Return (X, Y) of the center of cell containing provided text 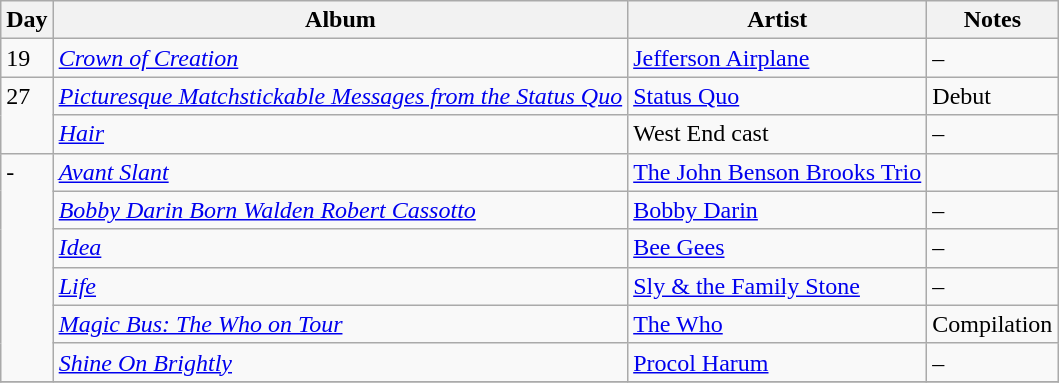
Bobby Darin (778, 210)
Day (27, 20)
Status Quo (778, 96)
Hair (340, 134)
Bobby Darin Born Walden Robert Cassotto (340, 210)
- (27, 267)
19 (27, 58)
Shine On Brightly (340, 362)
The Who (778, 324)
Compilation (992, 324)
Life (340, 286)
Jefferson Airplane (778, 58)
Artist (778, 20)
Debut (992, 96)
Album (340, 20)
Bee Gees (778, 248)
Crown of Creation (340, 58)
Magic Bus: The Who on Tour (340, 324)
Sly & the Family Stone (778, 286)
Idea (340, 248)
27 (27, 115)
The John Benson Brooks Trio (778, 172)
Avant Slant (340, 172)
Procol Harum (778, 362)
Notes (992, 20)
Picturesque Matchstickable Messages from the Status Quo (340, 96)
West End cast (778, 134)
